Return [X, Y] of the center of cell containing provided text 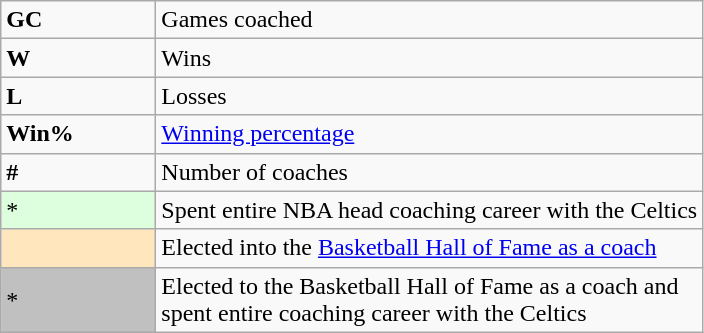
Win% [78, 134]
# [78, 172]
Elected into the Basketball Hall of Fame as a coach [430, 248]
L [78, 96]
Wins [430, 58]
Games coached [430, 20]
Number of coaches [430, 172]
Winning percentage [430, 134]
Elected to the Basketball Hall of Fame as a coach andspent entire coaching career with the Celtics [430, 300]
Losses [430, 96]
W [78, 58]
GC [78, 20]
Spent entire NBA head coaching career with the Celtics [430, 210]
